Pinpoint the cell where the given text exists, returning its [x, y] midpoint coordinate. 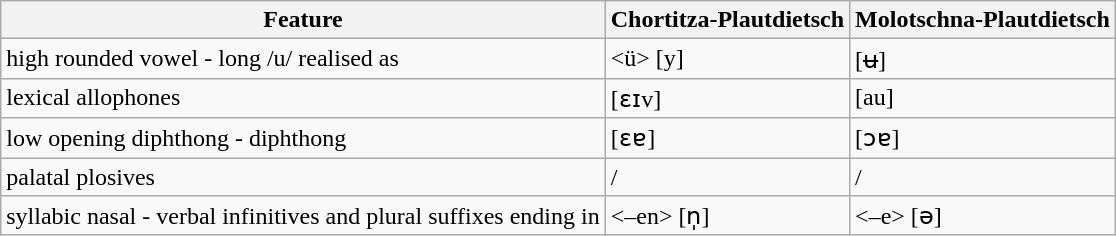
palatal plosives [303, 177]
[​ɛɪv] [727, 98]
[​ɔ​ɐ] [983, 138]
high rounded vowel - long /u/ realised as [303, 59]
[au] [983, 98]
[​ʉ] [983, 59]
<–e> [​ə] [983, 216]
syllabic nasal - verbal infinitives and plural suffixes ending in [303, 216]
<–en> [n̩] [727, 216]
<ü> [y] [727, 59]
Molotschna-Plautdietsch [983, 20]
Chortitza-Plautdietsch [727, 20]
[​ɛ​ɐ] [727, 138]
Feature [303, 20]
low opening diphthong - diphthong [303, 138]
lexical allophones [303, 98]
